Find where the given text appears and provide that cell's center as [X, Y] coordinate. 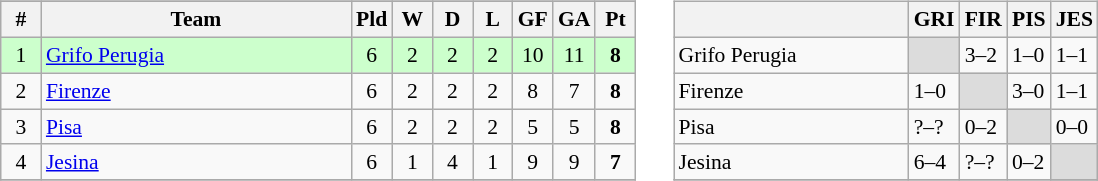
# [21, 20]
L [493, 20]
6–4 [934, 162]
GF [533, 20]
3–0 [1029, 91]
Pt [615, 20]
3 [21, 127]
GRI [934, 20]
0–0 [1074, 127]
PIS [1029, 20]
Team [196, 20]
Pld [372, 20]
D [452, 20]
W [412, 20]
11 [574, 55]
10 [533, 55]
JES [1074, 20]
FIR [984, 20]
3–2 [984, 55]
GA [574, 20]
